Return [x, y] of the center of cell containing provided text 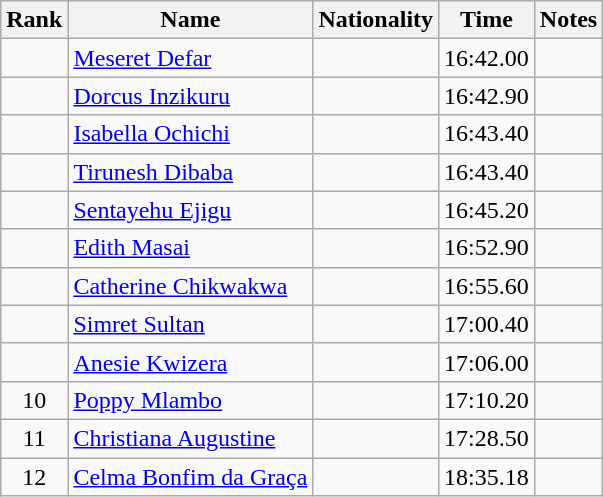
Edith Masai [190, 248]
Sentayehu Ejigu [190, 210]
Anesie Kwizera [190, 362]
Poppy Mlambo [190, 400]
17:10.20 [487, 400]
Simret Sultan [190, 324]
Christiana Augustine [190, 438]
10 [34, 400]
Tirunesh Dibaba [190, 172]
Isabella Ochichi [190, 134]
Dorcus Inzikuru [190, 96]
Nationality [376, 20]
16:42.00 [487, 58]
17:28.50 [487, 438]
Catherine Chikwakwa [190, 286]
16:42.90 [487, 96]
Notes [568, 20]
Celma Bonfim da Graça [190, 477]
16:55.60 [487, 286]
17:06.00 [487, 362]
Time [487, 20]
12 [34, 477]
16:45.20 [487, 210]
Name [190, 20]
16:52.90 [487, 248]
Meseret Defar [190, 58]
18:35.18 [487, 477]
Rank [34, 20]
17:00.40 [487, 324]
11 [34, 438]
